Pinpoint the cell where the given text exists, returning its [x, y] midpoint coordinate. 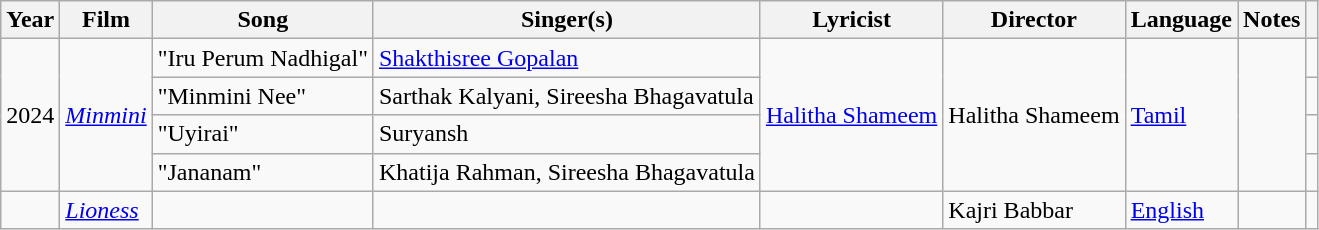
"Minmini Nee" [262, 96]
Tamil [1181, 115]
"Iru Perum Nadhigal" [262, 58]
Song [262, 20]
"Jananam" [262, 172]
English [1181, 210]
Kajri Babbar [1034, 210]
Suryansh [566, 134]
Sarthak Kalyani, Sireesha Bhagavatula [566, 96]
Khatija Rahman, Sireesha Bhagavatula [566, 172]
Year [30, 20]
2024 [30, 115]
Director [1034, 20]
Notes [1272, 20]
Lioness [106, 210]
Singer(s) [566, 20]
Language [1181, 20]
"Uyirai" [262, 134]
Film [106, 20]
Minmini [106, 115]
Lyricist [851, 20]
Shakthisree Gopalan [566, 58]
